Extract the (X, Y) coordinate from the center of the cell holding the provided text.  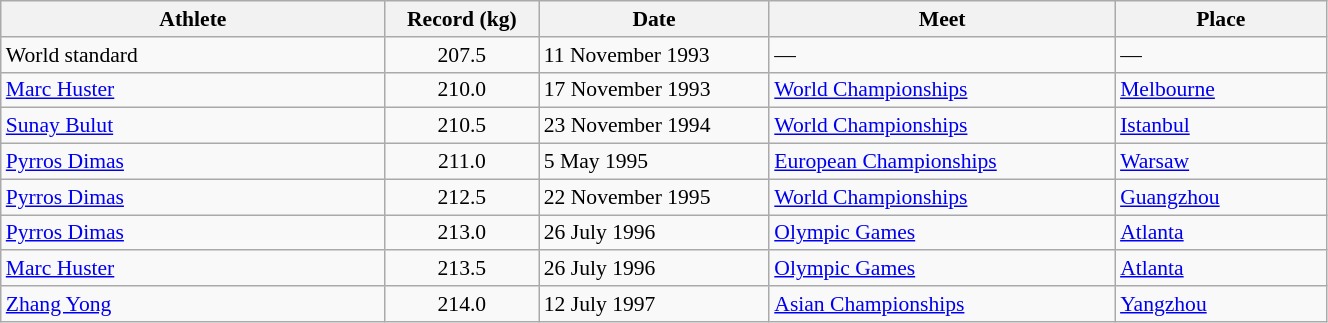
Guangzhou (1220, 197)
Meet (942, 19)
Warsaw (1220, 162)
Date (654, 19)
Athlete (193, 19)
Melbourne (1220, 90)
213.5 (462, 269)
Record (kg) (462, 19)
Asian Championships (942, 304)
World standard (193, 55)
210.5 (462, 126)
11 November 1993 (654, 55)
214.0 (462, 304)
211.0 (462, 162)
210.0 (462, 90)
207.5 (462, 55)
European Championships (942, 162)
Istanbul (1220, 126)
Yangzhou (1220, 304)
Sunay Bulut (193, 126)
23 November 1994 (654, 126)
212.5 (462, 197)
Place (1220, 19)
22 November 1995 (654, 197)
5 May 1995 (654, 162)
12 July 1997 (654, 304)
213.0 (462, 233)
Zhang Yong (193, 304)
17 November 1993 (654, 90)
